Provide the (X, Y) coordinate of the cell's center where the given text is located.  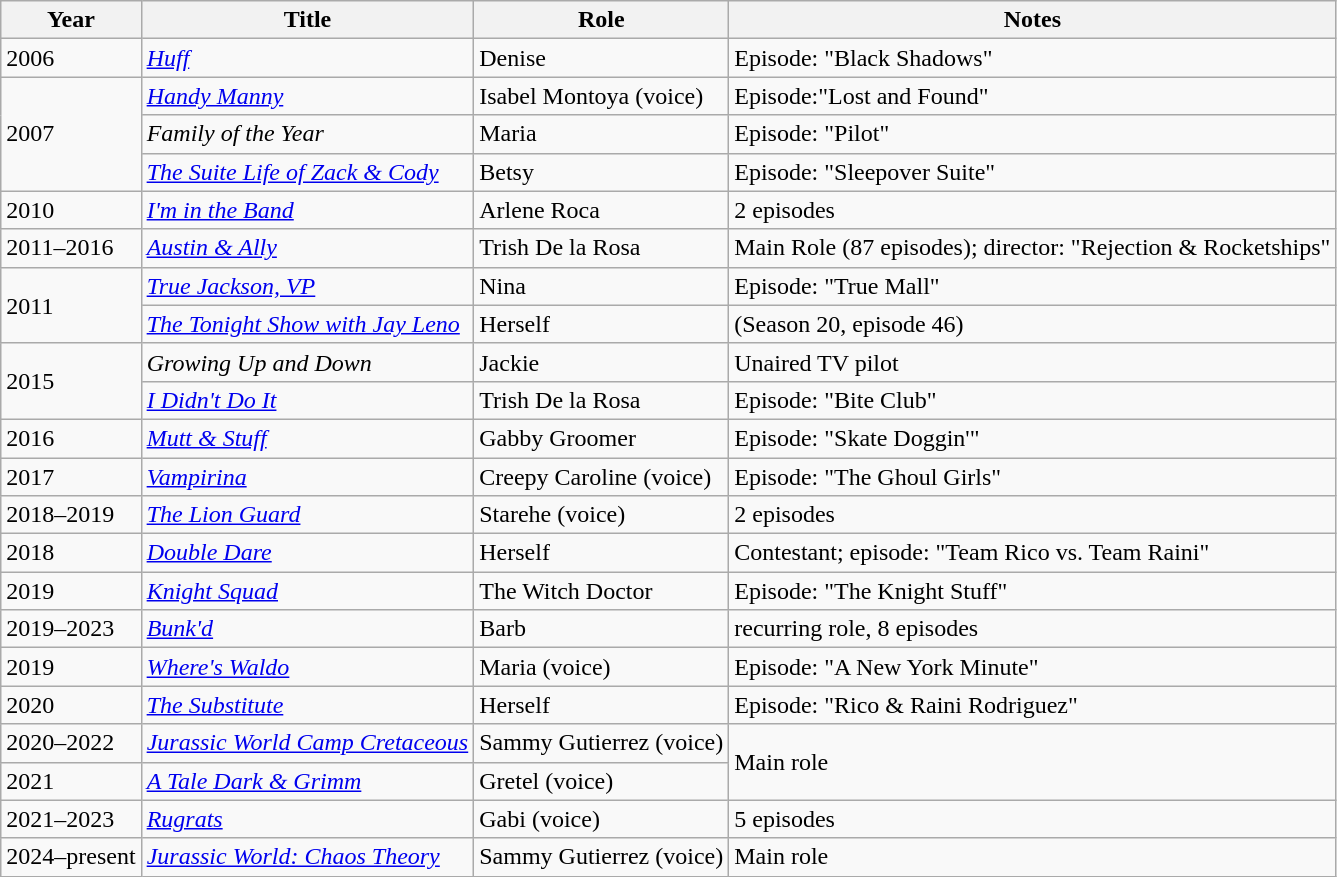
(Season 20, episode 46) (1032, 324)
Episode: "The Knight Stuff" (1032, 591)
Austin & Ally (308, 248)
Double Dare (308, 553)
Starehe (voice) (602, 515)
The Suite Life of Zack & Cody (308, 172)
2021 (71, 781)
Contestant; episode: "Team Rico vs. Team Raini" (1032, 553)
Bunk'd (308, 629)
Where's Waldo (308, 667)
Knight Squad (308, 591)
2016 (71, 438)
I'm in the Band (308, 210)
Episode: "A New York Minute" (1032, 667)
2019–2023 (71, 629)
Gabi (voice) (602, 819)
Betsy (602, 172)
2018 (71, 553)
2024–present (71, 857)
Notes (1032, 20)
True Jackson, VP (308, 286)
Title (308, 20)
Huff (308, 58)
Rugrats (308, 819)
Episode: "True Mall" (1032, 286)
Gretel (voice) (602, 781)
The Lion Guard (308, 515)
Gabby Groomer (602, 438)
Creepy Caroline (voice) (602, 477)
Episode: "Skate Doggin'" (1032, 438)
2020–2022 (71, 743)
Episode: "Rico & Raini Rodriguez" (1032, 705)
Jurassic World: Chaos Theory (308, 857)
2015 (71, 381)
Family of the Year (308, 134)
Denise (602, 58)
Maria (602, 134)
Episode: "Black Shadows" (1032, 58)
Arlene Roca (602, 210)
Isabel Montoya (voice) (602, 96)
Episode: "The Ghoul Girls" (1032, 477)
Mutt & Stuff (308, 438)
I Didn't Do It (308, 400)
2007 (71, 134)
Jackie (602, 362)
Role (602, 20)
2010 (71, 210)
Vampirina (308, 477)
The Substitute (308, 705)
Episode: "Bite Club" (1032, 400)
Main Role (87 episodes); director: "Rejection & Rocketships" (1032, 248)
Episode:"Lost and Found" (1032, 96)
The Witch Doctor (602, 591)
Growing Up and Down (308, 362)
2011 (71, 305)
Barb (602, 629)
Episode: "Sleepover Suite" (1032, 172)
2011–2016 (71, 248)
5 episodes (1032, 819)
Unaired TV pilot (1032, 362)
2020 (71, 705)
Maria (voice) (602, 667)
Year (71, 20)
2018–2019 (71, 515)
recurring role, 8 episodes (1032, 629)
2006 (71, 58)
The Tonight Show with Jay Leno (308, 324)
Handy Manny (308, 96)
Episode: "Pilot" (1032, 134)
Nina (602, 286)
2021–2023 (71, 819)
Jurassic World Camp Cretaceous (308, 743)
2017 (71, 477)
A Tale Dark & Grimm (308, 781)
